Scan for the cell matching the given text and deliver its [X, Y] coordinate at center. 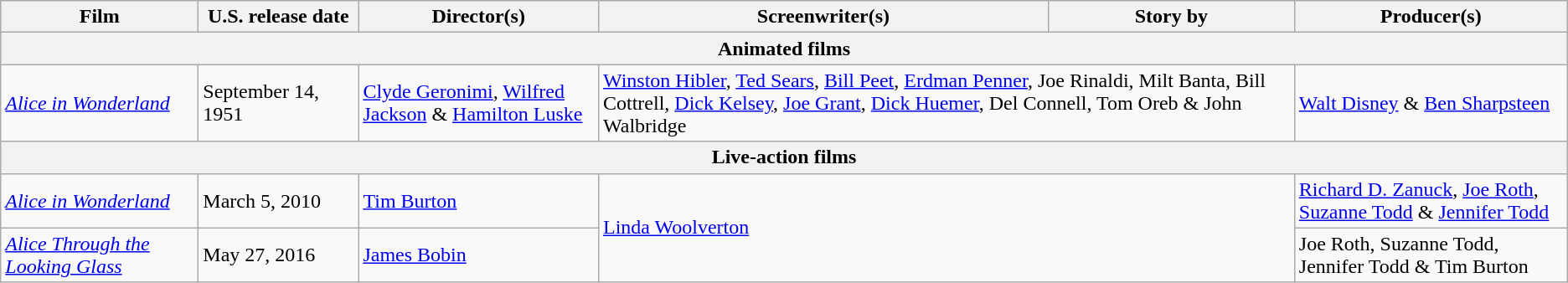
Clyde Geronimi, Wilfred Jackson & Hamilton Luske [479, 103]
September 14, 1951 [278, 103]
Animated films [784, 49]
Story by [1171, 17]
May 27, 2016 [278, 255]
Screenwriter(s) [823, 17]
U.S. release date [278, 17]
James Bobin [479, 255]
Joe Roth, Suzanne Todd, Jennifer Todd & Tim Burton [1431, 255]
Tim Burton [479, 201]
Richard D. Zanuck, Joe Roth, Suzanne Todd & Jennifer Todd [1431, 201]
Film [100, 17]
March 5, 2010 [278, 201]
Walt Disney & Ben Sharpsteen [1431, 103]
Alice Through the Looking Glass [100, 255]
Director(s) [479, 17]
Live-action films [784, 157]
Producer(s) [1431, 17]
Linda Woolverton [946, 228]
